Locate the cell with the specified text and output its (X, Y) center coordinate. 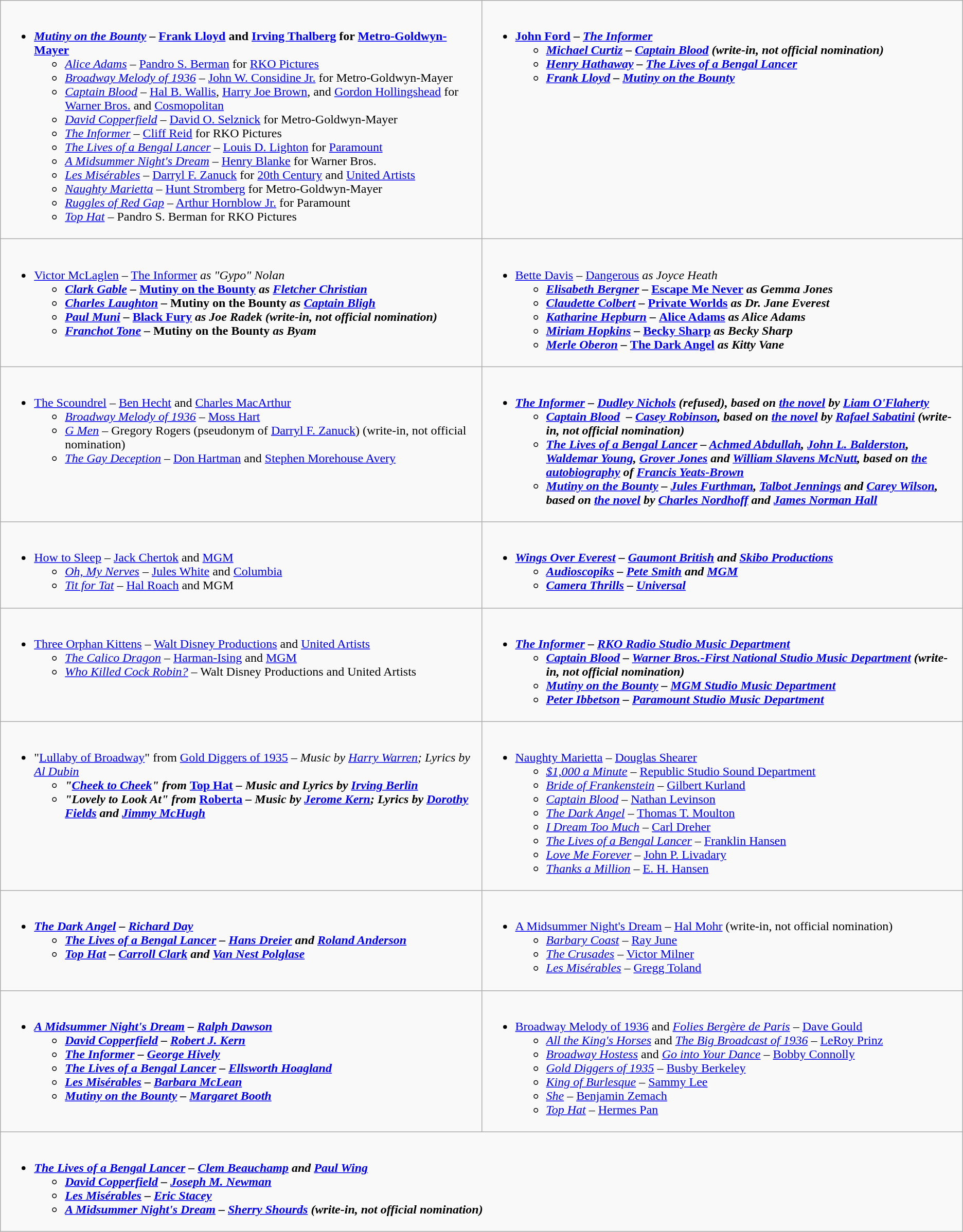
How to Sleep – Jack Chertok and MGMOh, My Nerves – Jules White and ColumbiaTit for Tat – Hal Roach and MGM (241, 565)
The Dark Angel – Richard DayThe Lives of a Bengal Lancer – Hans Dreier and Roland AndersonTop Hat – Carroll Clark and Van Nest Polglase (241, 940)
Wings Over Everest – Gaumont British and Skibo ProductionsAudioscopiks – Pete Smith and MGMCamera Thrills – Universal (722, 565)
